Output the (x, y) coordinate of the center of the cell containing the given text.  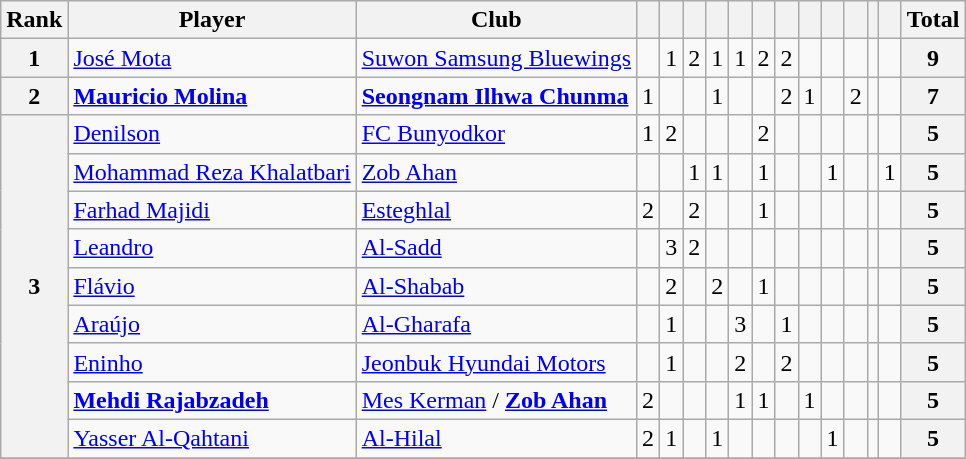
9 (933, 58)
FC Bunyodkor (496, 134)
Denilson (212, 134)
Jeonbuk Hyundai Motors (496, 362)
Mohammad Reza Khalatbari (212, 172)
Club (496, 20)
Rank (34, 20)
Mehdi Rajabzadeh (212, 400)
Esteghlal (496, 210)
Suwon Samsung Bluewings (496, 58)
Yasser Al-Qahtani (212, 438)
Zob Ahan (496, 172)
Farhad Majidi (212, 210)
José Mota (212, 58)
Eninho (212, 362)
Al-Hilal (496, 438)
Mes Kerman / Zob Ahan (496, 400)
Al-Sadd (496, 248)
Seongnam Ilhwa Chunma (496, 96)
Total (933, 20)
Al-Shabab (496, 286)
Leandro (212, 248)
Flávio (212, 286)
Al-Gharafa (496, 324)
Mauricio Molina (212, 96)
Player (212, 20)
7 (933, 96)
Araújo (212, 324)
